Provide the (x, y) coordinate of the cell's center where the given text is located.  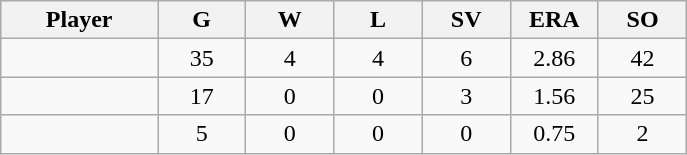
1.56 (554, 96)
L (378, 20)
17 (202, 96)
0.75 (554, 134)
6 (466, 58)
SV (466, 20)
3 (466, 96)
2.86 (554, 58)
42 (642, 58)
2 (642, 134)
Player (80, 20)
35 (202, 58)
W (290, 20)
25 (642, 96)
SO (642, 20)
G (202, 20)
5 (202, 134)
ERA (554, 20)
